Pinpoint the cell where the given text exists, returning its [x, y] midpoint coordinate. 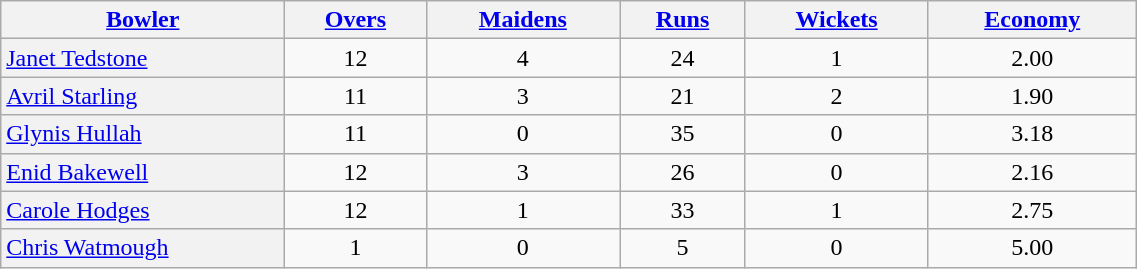
3.18 [1032, 134]
Bowler [143, 20]
35 [683, 134]
21 [683, 96]
2.00 [1032, 58]
Wickets [836, 20]
2 [836, 96]
33 [683, 210]
5 [683, 248]
Avril Starling [143, 96]
26 [683, 172]
Overs [356, 20]
Runs [683, 20]
Enid Bakewell [143, 172]
24 [683, 58]
Economy [1032, 20]
Janet Tedstone [143, 58]
Carole Hodges [143, 210]
2.16 [1032, 172]
2.75 [1032, 210]
4 [523, 58]
1.90 [1032, 96]
5.00 [1032, 248]
Glynis Hullah [143, 134]
Chris Watmough [143, 248]
Maidens [523, 20]
